From the cell containing the given text, extract its center point as (x, y) coordinate. 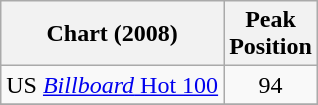
94 (271, 85)
US Billboard Hot 100 (112, 85)
Chart (2008) (112, 34)
PeakPosition (271, 34)
